Locate the cell with the specified text and output its (x, y) center coordinate. 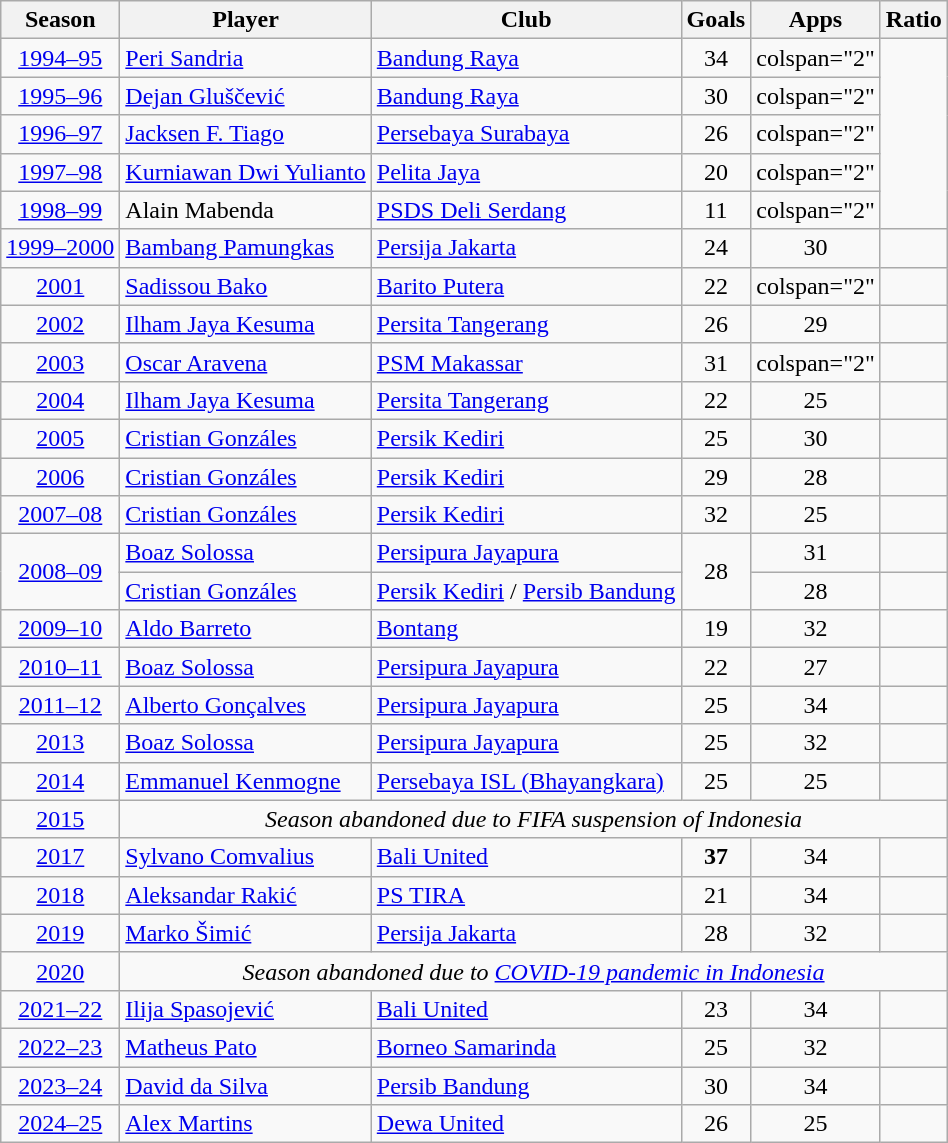
1995–96 (60, 96)
2018 (60, 895)
PS TIRA (526, 895)
Marko Šimić (246, 933)
2008–09 (60, 572)
Oscar Aravena (246, 362)
Alberto Gonçalves (246, 705)
2002 (60, 324)
Ilija Spasojević (246, 1009)
2003 (60, 362)
2007–08 (60, 515)
Dewa United (526, 1124)
2011–12 (60, 705)
24 (716, 248)
Alex Martins (246, 1124)
PSDS Deli Serdang (526, 210)
2023–24 (60, 1085)
Aleksandar Rakić (246, 895)
Matheus Pato (246, 1047)
2022–23 (60, 1047)
Emmanuel Kenmogne (246, 781)
Goals (716, 20)
Club (526, 20)
1997–98 (60, 172)
23 (716, 1009)
2024–25 (60, 1124)
Persebaya Surabaya (526, 134)
Season abandoned due to COVID-19 pandemic in Indonesia (534, 971)
2015 (60, 819)
Peri Sandria (246, 58)
27 (816, 667)
1999–2000 (60, 248)
Pelita Jaya (526, 172)
David da Silva (246, 1085)
37 (716, 857)
1996–97 (60, 134)
Sadissou Bako (246, 286)
Sylvano Comvalius (246, 857)
19 (716, 629)
Borneo Samarinda (526, 1047)
1994–95 (60, 58)
2013 (60, 743)
Barito Putera (526, 286)
Persik Kediri / Persib Bandung (526, 591)
Bambang Pamungkas (246, 248)
Apps (816, 20)
2021–22 (60, 1009)
2020 (60, 971)
Ratio (914, 20)
Bontang (526, 629)
Season abandoned due to FIFA suspension of Indonesia (534, 819)
2017 (60, 857)
PSM Makassar (526, 362)
Kurniawan Dwi Yulianto (246, 172)
2014 (60, 781)
Persib Bandung (526, 1085)
Alain Mabenda (246, 210)
2019 (60, 933)
21 (716, 895)
2009–10 (60, 629)
2004 (60, 400)
1998–99 (60, 210)
Player (246, 20)
Aldo Barreto (246, 629)
2006 (60, 477)
Jacksen F. Tiago (246, 134)
Season (60, 20)
11 (716, 210)
2010–11 (60, 667)
20 (716, 172)
2001 (60, 286)
Dejan Gluščević (246, 96)
2005 (60, 438)
Persebaya ISL (Bhayangkara) (526, 781)
